Output the (X, Y) coordinate of the center of the cell containing the given text.  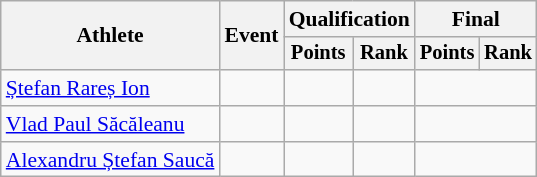
Qualification (350, 19)
Final (476, 19)
Event (251, 36)
Vlad Paul Săcăleanu (110, 124)
Athlete (110, 36)
Ștefan Rareș Ion (110, 88)
